Provide the [X, Y] coordinate of the cell's center where the given text is located.  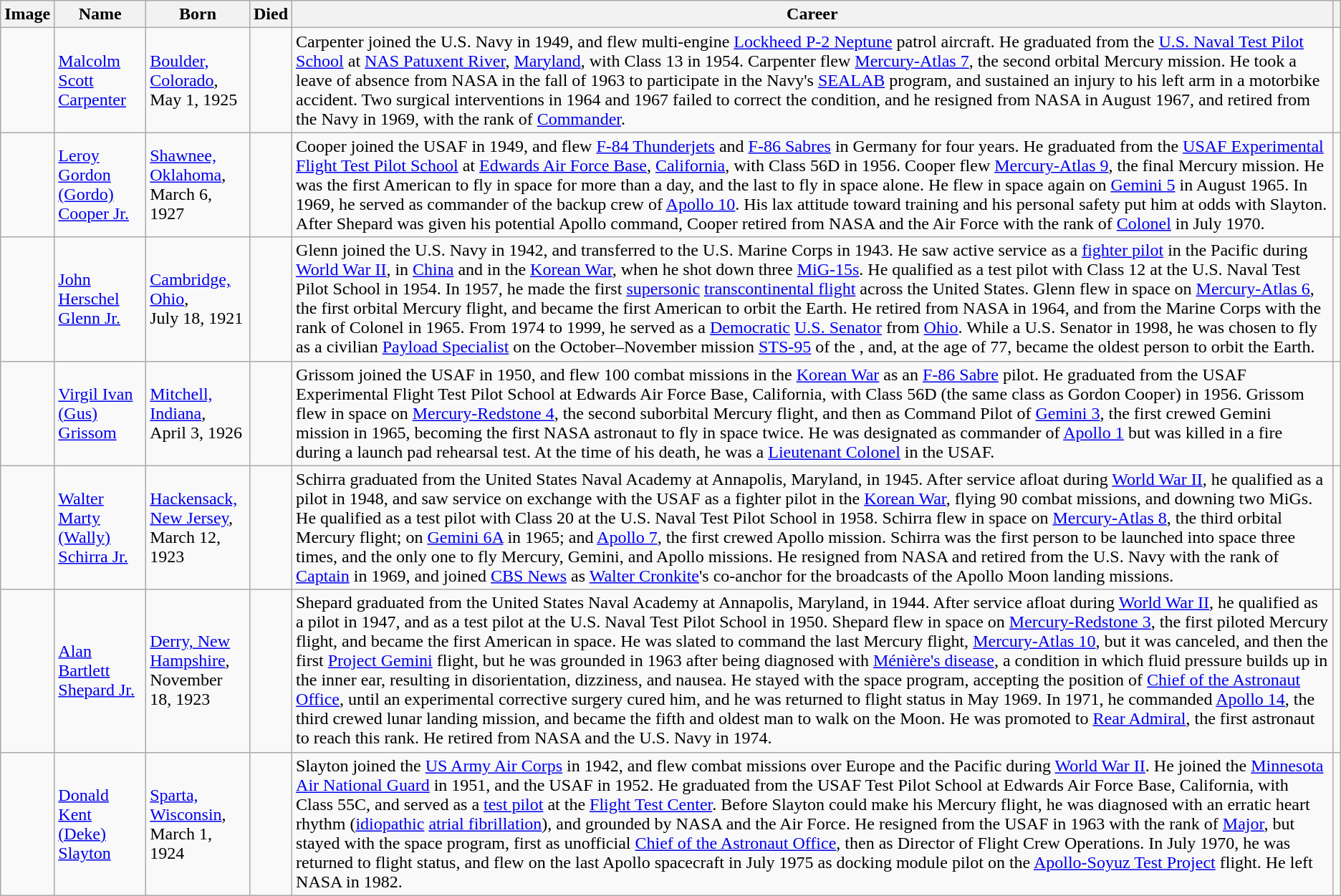
Virgil Ivan (Gus) Grissom [100, 413]
Alan Bartlett Shepard Jr. [100, 670]
Mitchell, Indiana,April 3, 1926 [198, 413]
Sparta, Wisconsin,March 1, 1924 [198, 824]
Malcolm Scott Carpenter [100, 80]
Donald Kent (Deke) Slayton [100, 824]
Image [27, 14]
Cambridge, Ohio,July 18, 1921 [198, 299]
Shawnee, Oklahoma,March 6, 1927 [198, 185]
Leroy Gordon (Gordo) Cooper Jr. [100, 185]
Boulder, Colorado,May 1, 1925 [198, 80]
Hackensack, New Jersey,March 12, 1923 [198, 527]
John Herschel Glenn Jr. [100, 299]
Died [271, 14]
Born [198, 14]
Walter Marty (Wally) Schirra Jr. [100, 527]
Derry, New Hampshire,November 18, 1923 [198, 670]
Career [812, 14]
Name [100, 14]
